Provide the [x, y] coordinate of the cell's center where the given text is located.  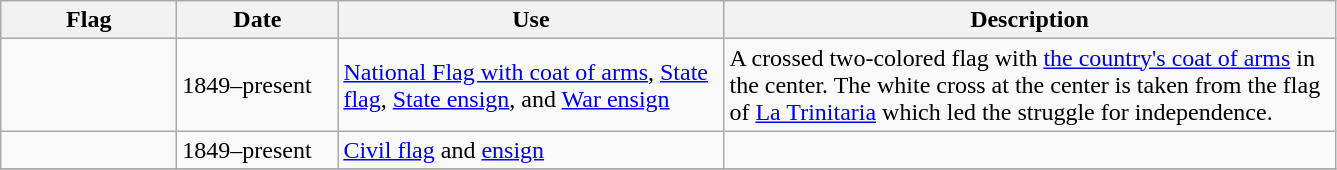
National Flag with coat of arms, State flag, State ensign, and War ensign [531, 85]
Civil flag and ensign [531, 150]
Use [531, 20]
Description [1030, 20]
Date [258, 20]
Flag [89, 20]
